Extract the (x, y) coordinate from the center of the cell holding the provided text.  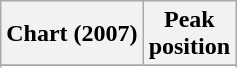
Chart (2007) (72, 34)
Peakposition (189, 34)
